Provide the (x, y) coordinate of the cell's center where the given text is located.  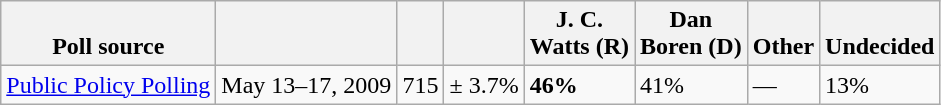
13% (880, 85)
715 (420, 85)
— (783, 85)
J. C.Watts (R) (579, 34)
41% (692, 85)
46% (579, 85)
Poll source (108, 34)
DanBoren (D) (692, 34)
May 13–17, 2009 (306, 85)
± 3.7% (484, 85)
Other (783, 34)
Public Policy Polling (108, 85)
Undecided (880, 34)
